Search for the cell housing the specified text and yield its (X, Y) center coordinate. 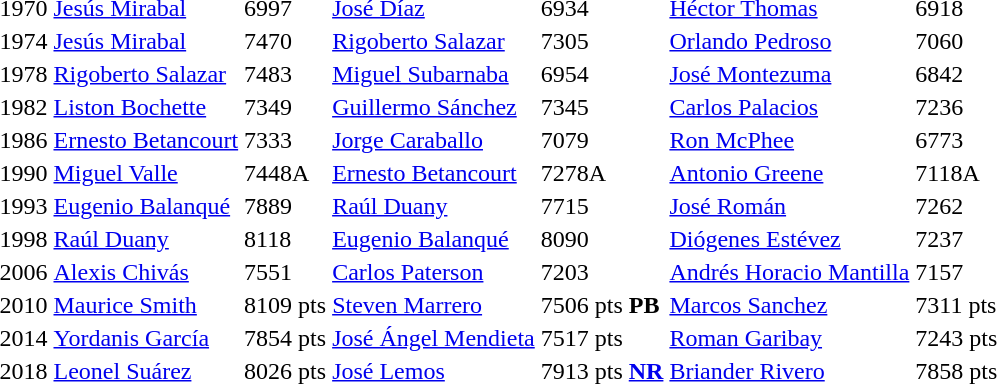
Miguel Valle (146, 173)
7345 (602, 107)
6954 (602, 74)
José Ángel Mendieta (434, 338)
Diógenes Estévez (790, 239)
7278A (602, 173)
7889 (286, 206)
Guillermo Sánchez (434, 107)
7470 (286, 41)
7483 (286, 74)
Miguel Subarnaba (434, 74)
7305 (602, 41)
Maurice Smith (146, 305)
7854 pts (286, 338)
Yordanis García (146, 338)
7715 (602, 206)
Ron McPhee (790, 140)
7333 (286, 140)
Liston Bochette (146, 107)
José Montezuma (790, 74)
Orlando Pedroso (790, 41)
Steven Marrero (434, 305)
8109 pts (286, 305)
Jorge Caraballo (434, 140)
7517 pts (602, 338)
Andrés Horacio Mantilla (790, 272)
Carlos Paterson (434, 272)
8090 (602, 239)
7506 pts PB (602, 305)
7203 (602, 272)
8118 (286, 239)
José Román (790, 206)
Carlos Palacios (790, 107)
Alexis Chivás (146, 272)
7448A (286, 173)
7079 (602, 140)
7551 (286, 272)
Antonio Greene (790, 173)
Roman Garibay (790, 338)
Jesús Mirabal (146, 41)
7349 (286, 107)
Marcos Sanchez (790, 305)
